Provide the (X, Y) coordinate of the cell's center where the given text is located.  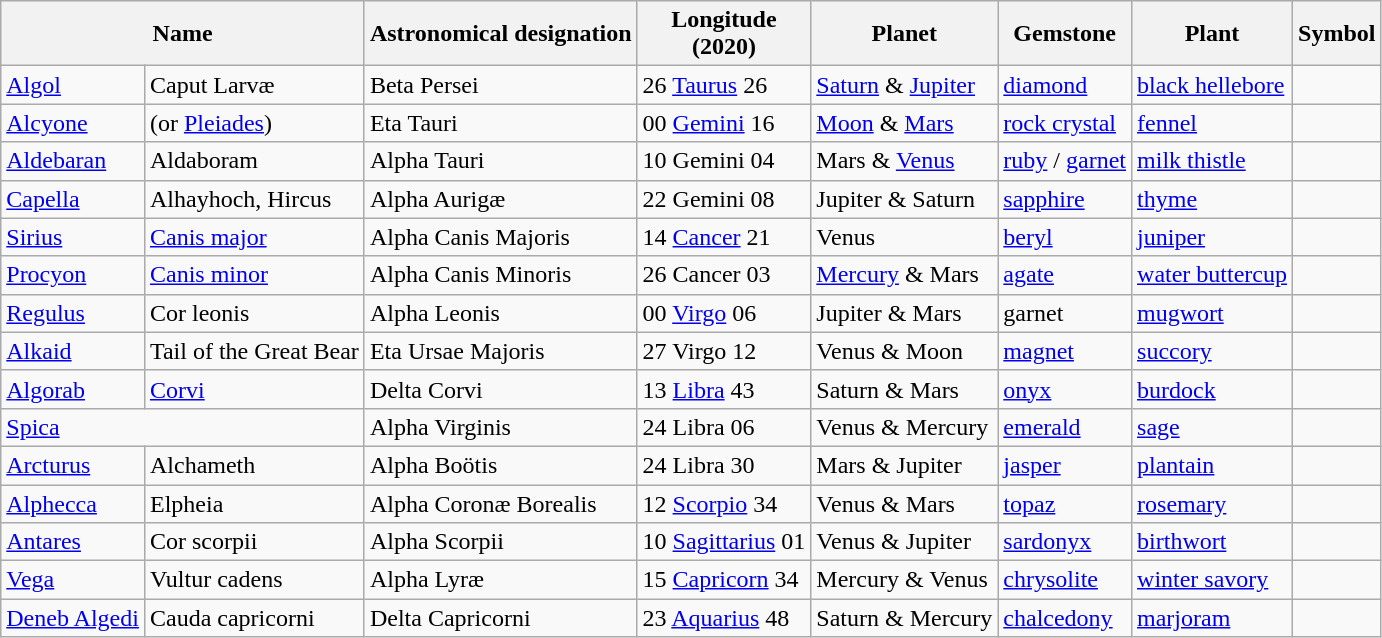
agate (1065, 275)
Mars & Jupiter (904, 465)
rock crystal (1065, 123)
Alhayhoch, Hircus (254, 199)
Planet (904, 34)
Procyon (73, 275)
Vultur cadens (254, 580)
00 Gemini 16 (724, 123)
Saturn & Mars (904, 389)
Mars & Venus (904, 161)
Saturn & Mercury (904, 618)
Vega (73, 580)
Regulus (73, 313)
00 Virgo 06 (724, 313)
10 Gemini 04 (724, 161)
Alcyone (73, 123)
Astronomical designation (500, 34)
Eta Ursae Majoris (500, 351)
Elpheia (254, 503)
Alphecca (73, 503)
10 Sagittarius 01 (724, 542)
Aldaboram (254, 161)
diamond (1065, 85)
Cor leonis (254, 313)
rosemary (1212, 503)
13 Libra 43 (724, 389)
15 Capricorn 34 (724, 580)
Canis minor (254, 275)
chrysolite (1065, 580)
23 Aquarius 48 (724, 618)
thyme (1212, 199)
garnet (1065, 313)
black hellebore (1212, 85)
fennel (1212, 123)
onyx (1065, 389)
Venus & Moon (904, 351)
jasper (1065, 465)
Saturn & Jupiter (904, 85)
Symbol (1337, 34)
plantain (1212, 465)
Alpha Leonis (500, 313)
26 Cancer 03 (724, 275)
Venus (904, 237)
Spica (183, 427)
24 Libra 06 (724, 427)
milk thistle (1212, 161)
Mercury & Venus (904, 580)
sardonyx (1065, 542)
Alpha Aurigæ (500, 199)
Canis major (254, 237)
(or Pleiades) (254, 123)
Venus & Mercury (904, 427)
water buttercup (1212, 275)
Venus & Mars (904, 503)
12 Scorpio 34 (724, 503)
Venus & Jupiter (904, 542)
beryl (1065, 237)
ruby / garnet (1065, 161)
24 Libra 30 (724, 465)
Arcturus (73, 465)
Alpha Virginis (500, 427)
Jupiter & Saturn (904, 199)
Antares (73, 542)
Beta Persei (500, 85)
magnet (1065, 351)
chalcedony (1065, 618)
juniper (1212, 237)
27 Virgo 12 (724, 351)
Alpha Coronæ Borealis (500, 503)
Alkaid (73, 351)
Eta Tauri (500, 123)
Aldebaran (73, 161)
Corvi (254, 389)
Alchameth (254, 465)
Algol (73, 85)
Longitude(2020) (724, 34)
topaz (1065, 503)
Algorab (73, 389)
Cauda capricorni (254, 618)
burdock (1212, 389)
winter savory (1212, 580)
mugwort (1212, 313)
Alpha Tauri (500, 161)
26 Taurus 26 (724, 85)
sapphire (1065, 199)
Sirius (73, 237)
Gemstone (1065, 34)
Alpha Canis Minoris (500, 275)
Moon & Mars (904, 123)
Alpha Lyræ (500, 580)
Delta Corvi (500, 389)
Alpha Boötis (500, 465)
emerald (1065, 427)
Jupiter & Mars (904, 313)
14 Cancer 21 (724, 237)
Plant (1212, 34)
Mercury & Mars (904, 275)
Name (183, 34)
birthwort (1212, 542)
Alpha Scorpii (500, 542)
Tail of the Great Bear (254, 351)
Alpha Canis Majoris (500, 237)
Cor scorpii (254, 542)
Caput Larvæ (254, 85)
Deneb Algedi (73, 618)
Capella (73, 199)
succory (1212, 351)
marjoram (1212, 618)
22 Gemini 08 (724, 199)
Delta Capricorni (500, 618)
sage (1212, 427)
